Search for the cell housing the specified text and yield its (x, y) center coordinate. 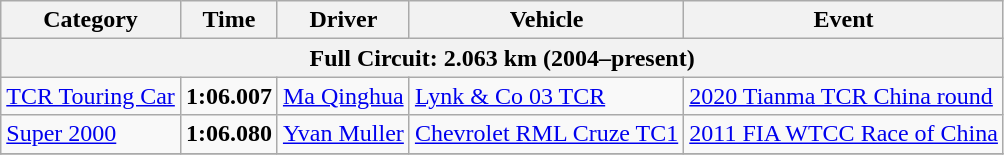
Yvan Muller (343, 134)
2020 Tianma TCR China round (844, 96)
1:06.080 (228, 134)
Time (228, 20)
Chevrolet RML Cruze TC1 (546, 134)
2011 FIA WTCC Race of China (844, 134)
Super 2000 (91, 134)
Lynk & Co 03 TCR (546, 96)
TCR Touring Car (91, 96)
1:06.007 (228, 96)
Full Circuit: 2.063 km (2004–present) (502, 58)
Driver (343, 20)
Ma Qinghua (343, 96)
Category (91, 20)
Vehicle (546, 20)
Event (844, 20)
